Return the (x, y) coordinate for the center point of the cell that contains the specified text.  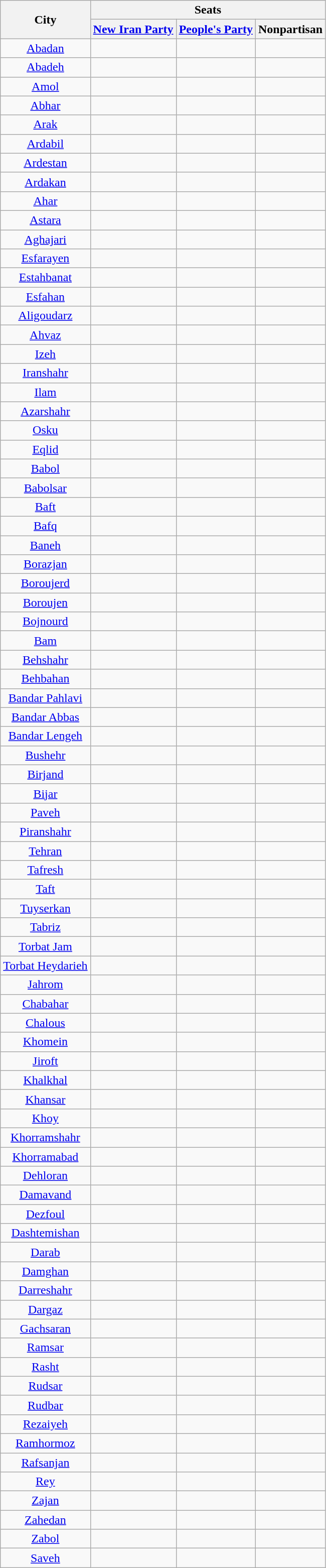
Dashtemishan (45, 1233)
Piranshahr (45, 831)
Torbat Jam (45, 946)
Khansar (45, 1099)
Baneh (45, 545)
Iranshahr (45, 373)
Ardestan (45, 163)
Bandar Lengeh (45, 736)
Behbahan (45, 679)
Chalous (45, 1023)
Damavand (45, 1195)
Borazjan (45, 564)
Tabriz (45, 927)
Eqlid (45, 449)
Khomein (45, 1042)
Estahbanat (45, 278)
Tuyserkan (45, 908)
Dezfoul (45, 1214)
People's Party (216, 29)
Bam (45, 641)
Torbat Heydarieh (45, 966)
Saveh (45, 1558)
Aghajari (45, 239)
Boroujerd (45, 583)
Rezaiyeh (45, 1424)
Ahvaz (45, 335)
Birjand (45, 774)
City (45, 20)
Khorramshahr (45, 1137)
Abadeh (45, 67)
Astara (45, 220)
Dehloran (45, 1176)
Zabol (45, 1539)
Azarshahr (45, 411)
Baft (45, 507)
Ardakan (45, 182)
Chabahar (45, 1004)
Bandar Pahlavi (45, 698)
Tafresh (45, 870)
Babol (45, 468)
Darreshahr (45, 1290)
Ramhormoz (45, 1443)
Abhar (45, 105)
Paveh (45, 812)
Bafq (45, 526)
Behshahr (45, 660)
Rafsanjan (45, 1463)
Izeh (45, 354)
Amol (45, 86)
Rudbar (45, 1405)
Rudsar (45, 1386)
Khalkhal (45, 1080)
Darab (45, 1252)
Rasht (45, 1367)
Nonpartisan (290, 29)
Bushehr (45, 755)
Damghan (45, 1271)
Ramsar (45, 1348)
Abadan (45, 48)
Rey (45, 1482)
Khorramabad (45, 1156)
Esfarayen (45, 259)
Aligoudarz (45, 316)
Khoy (45, 1118)
Dargaz (45, 1309)
Babolsar (45, 488)
Ardabil (45, 144)
Boroujen (45, 602)
Ilam (45, 392)
Bandar Abbas (45, 717)
Esfahan (45, 297)
Bojnourd (45, 622)
Zahedan (45, 1520)
Seats (208, 10)
Tehran (45, 851)
Osku (45, 430)
Zajan (45, 1501)
Bijar (45, 793)
Ahar (45, 201)
New Iran Party (133, 29)
Taft (45, 889)
Arak (45, 125)
Jiroft (45, 1061)
Gachsaran (45, 1329)
Jahrom (45, 985)
